From the cell containing the given text, extract its center point as [x, y] coordinate. 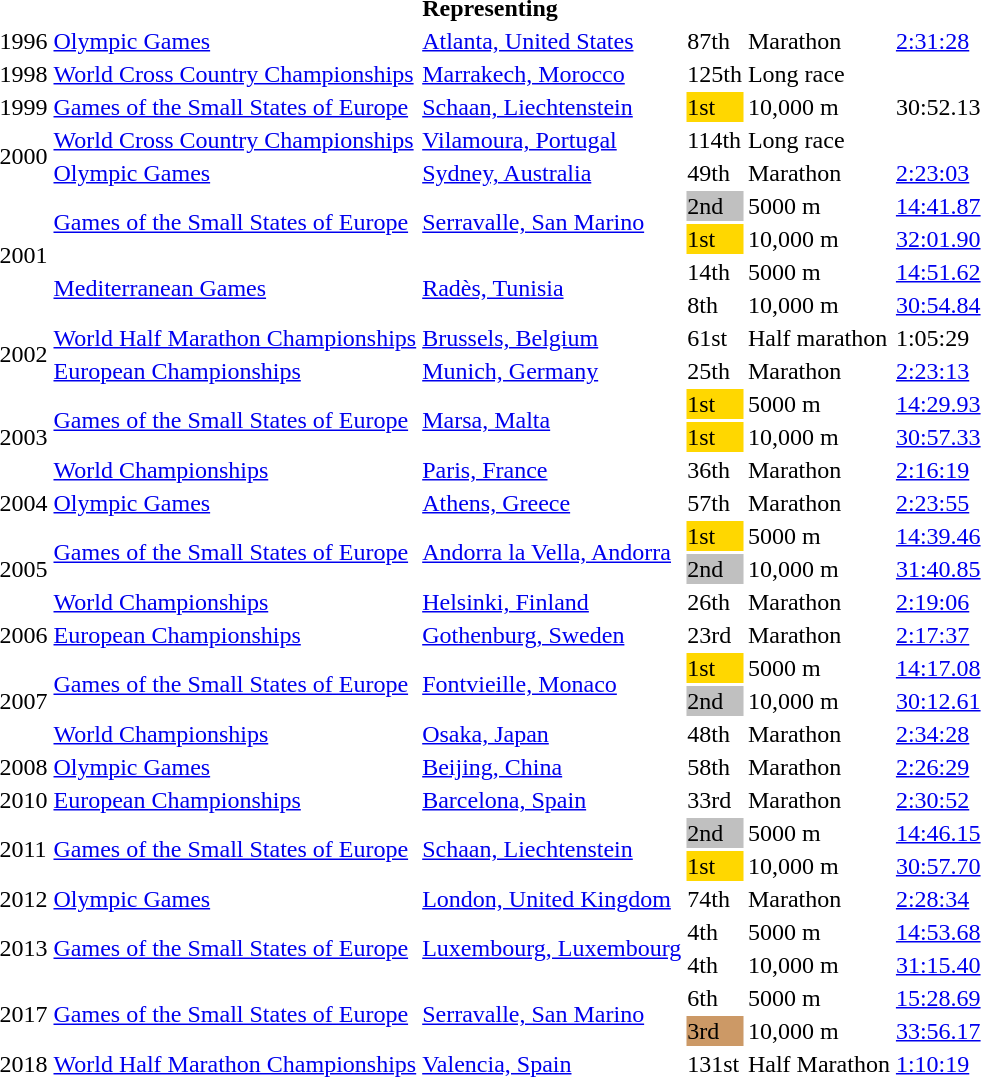
87th [715, 41]
23rd [715, 635]
14th [715, 272]
33rd [715, 800]
World Half Marathon Championships [235, 338]
61st [715, 338]
Brussels, Belgium [552, 338]
74th [715, 899]
Sydney, Australia [552, 173]
Luxembourg, Luxembourg [552, 948]
36th [715, 470]
Athens, Greece [552, 503]
Atlanta, United States [552, 41]
26th [715, 602]
3rd [715, 1031]
Vilamoura, Portugal [552, 140]
Paris, France [552, 470]
Radès, Tunisia [552, 288]
Gothenburg, Sweden [552, 635]
Helsinki, Finland [552, 602]
Marsa, Malta [552, 420]
Marrakech, Morocco [552, 74]
125th [715, 74]
25th [715, 371]
Beijing, China [552, 767]
48th [715, 734]
Munich, Germany [552, 371]
Osaka, Japan [552, 734]
London, United Kingdom [552, 899]
Fontvieille, Monaco [552, 684]
49th [715, 173]
58th [715, 767]
Mediterranean Games [235, 288]
57th [715, 503]
6th [715, 998]
8th [715, 305]
Andorra la Vella, Andorra [552, 552]
Barcelona, Spain [552, 800]
114th [715, 140]
Half marathon [818, 338]
